Scan for the cell matching the given text and deliver its [X, Y] coordinate at center. 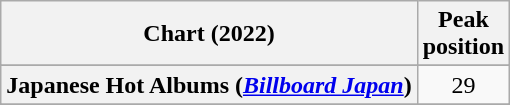
Japanese Hot Albums (Billboard Japan) [209, 85]
29 [463, 85]
Chart (2022) [209, 34]
Peakposition [463, 34]
